Identify which cell holds the provided text, then report its (x, y) central coordinate. 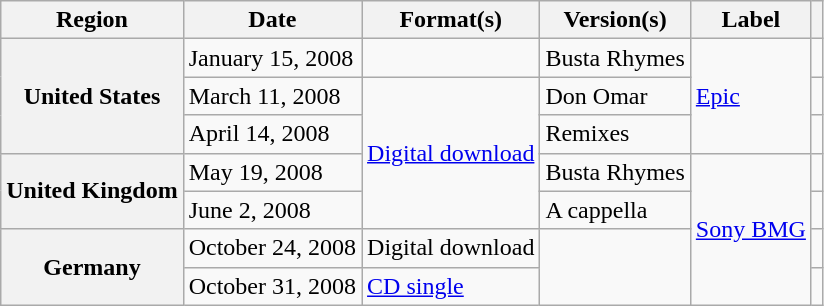
March 11, 2008 (272, 96)
October 31, 2008 (272, 286)
January 15, 2008 (272, 58)
May 19, 2008 (272, 172)
Region (92, 20)
United Kingdom (92, 191)
Epic (750, 96)
June 2, 2008 (272, 210)
CD single (451, 286)
Sony BMG (750, 229)
Remixes (615, 134)
Label (750, 20)
April 14, 2008 (272, 134)
October 24, 2008 (272, 248)
Don Omar (615, 96)
Format(s) (451, 20)
A cappella (615, 210)
United States (92, 96)
Germany (92, 267)
Date (272, 20)
Version(s) (615, 20)
